Return [X, Y] of the center of cell containing provided text 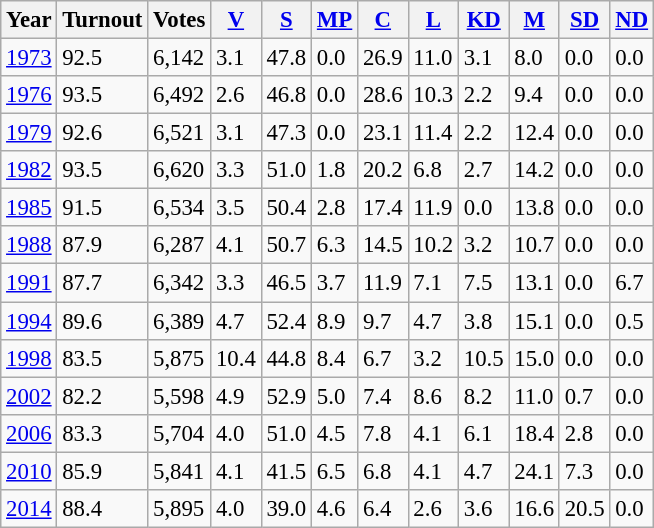
52.9 [286, 396]
1988 [29, 245]
41.5 [286, 471]
1973 [29, 58]
87.7 [102, 283]
0.7 [584, 396]
47.3 [286, 133]
46.8 [286, 95]
10.4 [236, 358]
5,598 [180, 396]
0.5 [632, 321]
1991 [29, 283]
15.0 [534, 358]
7.3 [584, 471]
89.6 [102, 321]
14.2 [534, 170]
8.4 [335, 358]
6.1 [484, 433]
10.7 [534, 245]
6,287 [180, 245]
7.4 [383, 396]
6.3 [335, 245]
6,620 [180, 170]
1998 [29, 358]
46.5 [286, 283]
8.2 [484, 396]
1985 [29, 208]
10.3 [433, 95]
SD [584, 20]
8.6 [433, 396]
1994 [29, 321]
12.4 [534, 133]
13.1 [534, 283]
1982 [29, 170]
87.9 [102, 245]
50.4 [286, 208]
13.8 [534, 208]
24.1 [534, 471]
L [433, 20]
9.4 [534, 95]
4.6 [335, 509]
7.8 [383, 433]
6,521 [180, 133]
2.7 [484, 170]
15.1 [534, 321]
5.0 [335, 396]
4.9 [236, 396]
14.5 [383, 245]
10.2 [433, 245]
MP [335, 20]
23.1 [383, 133]
91.5 [102, 208]
47.8 [286, 58]
8.9 [335, 321]
5,704 [180, 433]
10.5 [484, 358]
83.5 [102, 358]
17.4 [383, 208]
8.0 [534, 58]
5,895 [180, 509]
C [383, 20]
3.6 [484, 509]
Votes [180, 20]
16.6 [534, 509]
6,342 [180, 283]
1976 [29, 95]
6.5 [335, 471]
M [534, 20]
1979 [29, 133]
92.6 [102, 133]
92.5 [102, 58]
52.4 [286, 321]
28.6 [383, 95]
20.2 [383, 170]
2002 [29, 396]
26.9 [383, 58]
44.8 [286, 358]
6,142 [180, 58]
18.4 [534, 433]
6,389 [180, 321]
50.7 [286, 245]
20.5 [584, 509]
S [286, 20]
5,875 [180, 358]
5,841 [180, 471]
2010 [29, 471]
6,492 [180, 95]
3.5 [236, 208]
39.0 [286, 509]
7.1 [433, 283]
11.4 [433, 133]
ND [632, 20]
6.4 [383, 509]
3.7 [335, 283]
7.5 [484, 283]
4.5 [335, 433]
V [236, 20]
83.3 [102, 433]
KD [484, 20]
1.8 [335, 170]
3.8 [484, 321]
6,534 [180, 208]
9.7 [383, 321]
88.4 [102, 509]
2014 [29, 509]
Turnout [102, 20]
2006 [29, 433]
85.9 [102, 471]
Year [29, 20]
82.2 [102, 396]
